Return the (X, Y) coordinate for the center point of the cell that contains the specified text.  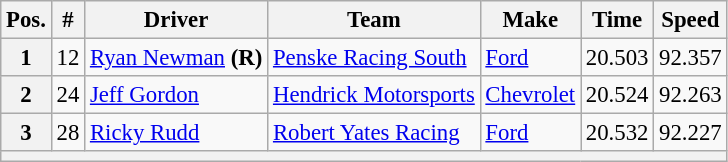
Make (530, 20)
3 (26, 133)
92.227 (690, 133)
Ryan Newman (R) (176, 58)
20.532 (616, 133)
Chevrolet (530, 95)
12 (68, 58)
1 (26, 58)
Time (616, 20)
Team (374, 20)
92.357 (690, 58)
Pos. (26, 20)
Ricky Rudd (176, 133)
20.503 (616, 58)
28 (68, 133)
Robert Yates Racing (374, 133)
20.524 (616, 95)
Hendrick Motorsports (374, 95)
Driver (176, 20)
Speed (690, 20)
92.263 (690, 95)
Jeff Gordon (176, 95)
# (68, 20)
Penske Racing South (374, 58)
2 (26, 95)
24 (68, 95)
